Identify which cell holds the provided text, then report its (x, y) central coordinate. 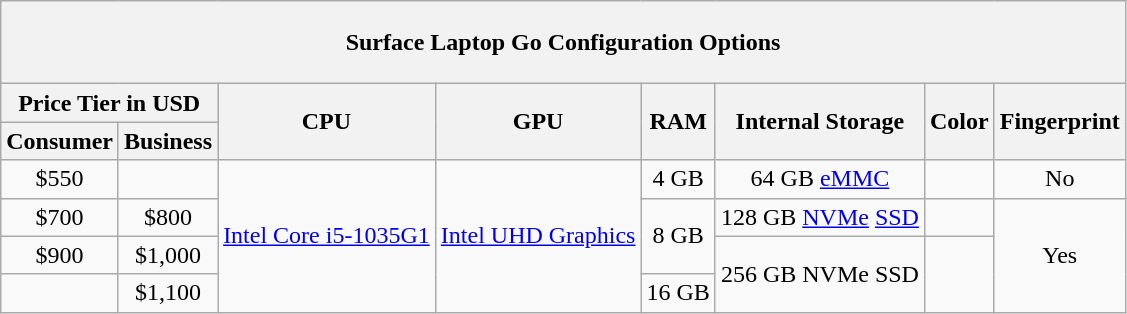
$1,100 (168, 293)
$800 (168, 217)
RAM (678, 122)
Intel Core i5-1035G1 (327, 236)
Yes (1060, 255)
$700 (60, 217)
$550 (60, 179)
GPU (538, 122)
Internal Storage (820, 122)
Business (168, 141)
No (1060, 179)
64 GB eMMC (820, 179)
256 GB NVMe SSD (820, 274)
8 GB (678, 236)
Price Tier in USD (110, 103)
Fingerprint (1060, 122)
Intel UHD Graphics (538, 236)
Surface Laptop Go Configuration Options (564, 42)
$900 (60, 255)
128 GB NVMe SSD (820, 217)
Color (959, 122)
$1,000 (168, 255)
4 GB (678, 179)
Consumer (60, 141)
CPU (327, 122)
16 GB (678, 293)
